Pinpoint the cell where the given text exists, returning its [x, y] midpoint coordinate. 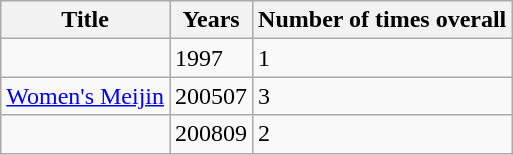
1 [382, 58]
Women's Meijin [86, 96]
Years [212, 20]
200507 [212, 96]
1997 [212, 58]
3 [382, 96]
Title [86, 20]
2 [382, 134]
Number of times overall [382, 20]
200809 [212, 134]
